Search for the cell housing the specified text and yield its [x, y] center coordinate. 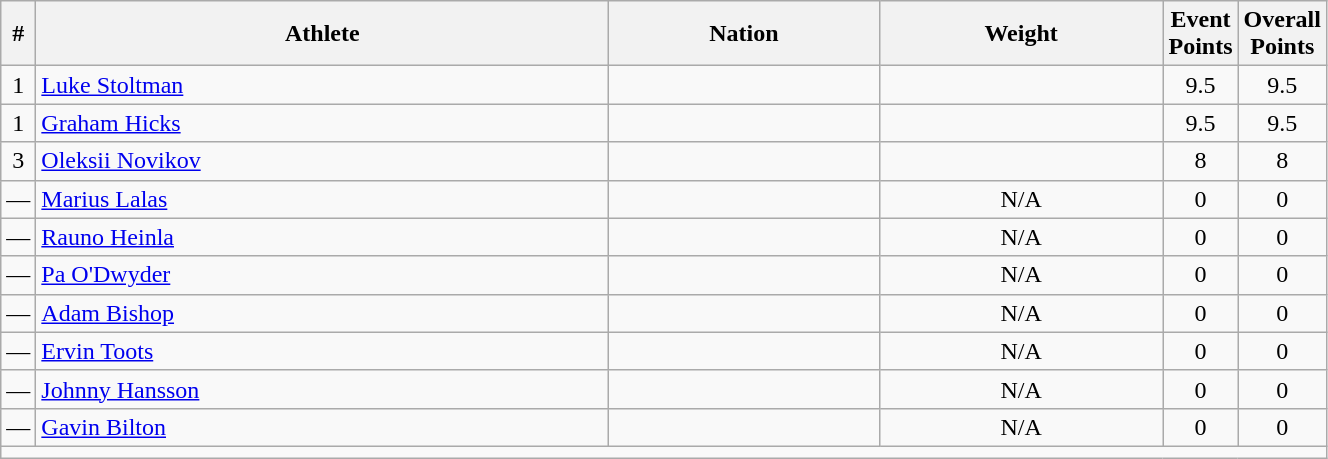
Athlete [322, 34]
Ervin Toots [322, 351]
3 [18, 161]
Adam Bishop [322, 313]
Overall Points [1282, 34]
Gavin Bilton [322, 427]
Luke Stoltman [322, 85]
Graham Hicks [322, 123]
Pa O'Dwyder [322, 275]
Johnny Hansson [322, 389]
Marius Lalas [322, 199]
Weight [1021, 34]
Nation [744, 34]
# [18, 34]
Event Points [1200, 34]
Oleksii Novikov [322, 161]
Rauno Heinla [322, 237]
